Return the [x, y] coordinate for the center point of the cell that contains the specified text.  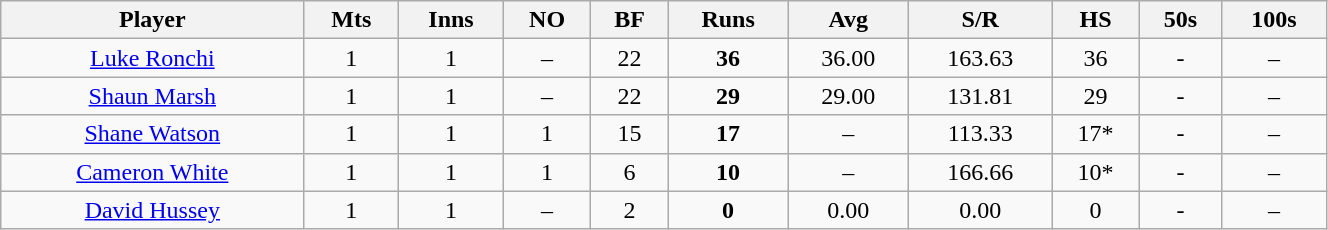
S/R [980, 20]
Player [152, 20]
131.81 [980, 96]
2 [630, 210]
29.00 [848, 96]
15 [630, 134]
Cameron White [152, 172]
100s [1274, 20]
Shaun Marsh [152, 96]
BF [630, 20]
50s [1180, 20]
6 [630, 172]
113.33 [980, 134]
Shane Watson [152, 134]
Avg [848, 20]
17* [1096, 134]
17 [728, 134]
Inns [452, 20]
163.63 [980, 58]
David Hussey [152, 210]
10 [728, 172]
Runs [728, 20]
Luke Ronchi [152, 58]
10* [1096, 172]
Mts [352, 20]
36.00 [848, 58]
HS [1096, 20]
NO [546, 20]
166.66 [980, 172]
